Pinpoint the cell where the given text exists, returning its (x, y) midpoint coordinate. 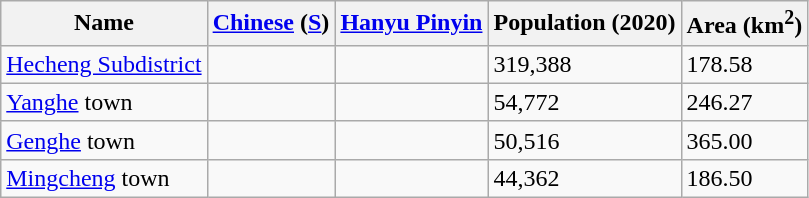
178.58 (744, 64)
Chinese (S) (271, 24)
365.00 (744, 140)
Population (2020) (584, 24)
186.50 (744, 178)
Hanyu Pinyin (412, 24)
54,772 (584, 102)
Name (104, 24)
Mingcheng town (104, 178)
Hecheng Subdistrict (104, 64)
50,516 (584, 140)
319,388 (584, 64)
246.27 (744, 102)
Genghe town (104, 140)
44,362 (584, 178)
Yanghe town (104, 102)
Area (km2) (744, 24)
